Determine the [X, Y] coordinate at the center of the cell enclosing the given text.  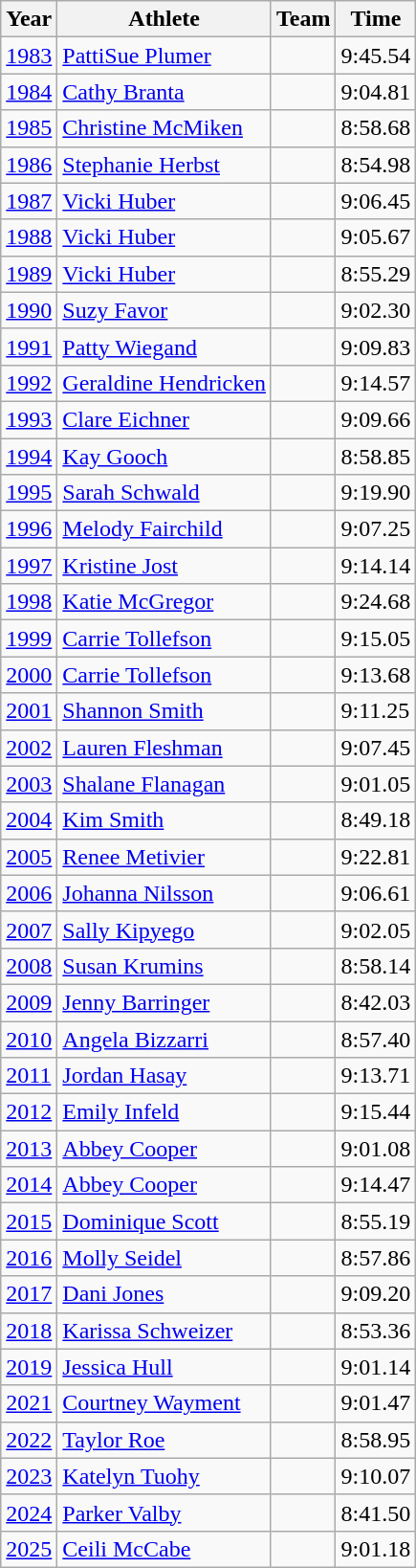
9:24.68 [376, 602]
8:42.03 [376, 1002]
8:58.95 [376, 1440]
9:02.05 [376, 930]
9:04.81 [376, 92]
9:07.45 [376, 748]
8:58.85 [376, 457]
2003 [29, 784]
2017 [29, 1294]
9:19.90 [376, 493]
Katie McGregor [164, 602]
PattiSue Plumer [164, 56]
Jessica Hull [164, 1367]
9:14.47 [376, 1185]
Katelyn Tuohy [164, 1476]
2011 [29, 1076]
9:11.25 [376, 711]
Year [29, 19]
9:06.45 [376, 201]
Stephanie Herbst [164, 165]
1998 [29, 602]
2009 [29, 1002]
8:57.40 [376, 1039]
1984 [29, 92]
2004 [29, 820]
Renee Metivier [164, 857]
Courtney Wayment [164, 1403]
1990 [29, 310]
Emily Infeld [164, 1112]
2012 [29, 1112]
8:58.68 [376, 128]
1997 [29, 566]
2024 [29, 1512]
Susan Krumins [164, 966]
Jenny Barringer [164, 1002]
2007 [29, 930]
Parker Valby [164, 1512]
8:41.50 [376, 1512]
8:55.19 [376, 1221]
8:54.98 [376, 165]
Team [303, 19]
9:09.83 [376, 347]
1995 [29, 493]
Dominique Scott [164, 1221]
2016 [29, 1258]
1996 [29, 529]
1986 [29, 165]
9:01.08 [376, 1149]
1991 [29, 347]
9:01.05 [376, 784]
Shalane Flanagan [164, 784]
Geraldine Hendricken [164, 383]
2025 [29, 1549]
Sally Kipyego [164, 930]
2014 [29, 1185]
2000 [29, 675]
Johanna Nilsson [164, 893]
Kristine Jost [164, 566]
Lauren Fleshman [164, 748]
9:15.05 [376, 638]
Ceili McCabe [164, 1549]
2010 [29, 1039]
1988 [29, 237]
Shannon Smith [164, 711]
9:06.61 [376, 893]
Cathy Branta [164, 92]
Clare Eichner [164, 419]
Jordan Hasay [164, 1076]
9:01.14 [376, 1367]
2023 [29, 1476]
2019 [29, 1367]
9:09.20 [376, 1294]
2001 [29, 711]
9:07.25 [376, 529]
Patty Wiegand [164, 347]
2021 [29, 1403]
9:22.81 [376, 857]
9:45.54 [376, 56]
2008 [29, 966]
1985 [29, 128]
Taylor Roe [164, 1440]
2002 [29, 748]
2015 [29, 1221]
9:13.71 [376, 1076]
1992 [29, 383]
8:55.29 [376, 274]
9:01.47 [376, 1403]
1989 [29, 274]
9:02.30 [376, 310]
8:58.14 [376, 966]
2013 [29, 1149]
Melody Fairchild [164, 529]
1987 [29, 201]
1993 [29, 419]
9:05.67 [376, 237]
Molly Seidel [164, 1258]
Time [376, 19]
Athlete [164, 19]
8:57.86 [376, 1258]
Suzy Favor [164, 310]
1983 [29, 56]
Christine McMiken [164, 128]
Sarah Schwald [164, 493]
9:01.18 [376, 1549]
9:14.57 [376, 383]
1999 [29, 638]
2006 [29, 893]
Angela Bizzarri [164, 1039]
Karissa Schweizer [164, 1331]
Kay Gooch [164, 457]
2005 [29, 857]
2018 [29, 1331]
9:13.68 [376, 675]
Dani Jones [164, 1294]
8:49.18 [376, 820]
8:53.36 [376, 1331]
9:15.44 [376, 1112]
1994 [29, 457]
9:10.07 [376, 1476]
Kim Smith [164, 820]
2022 [29, 1440]
9:14.14 [376, 566]
9:09.66 [376, 419]
